Identify which cell holds the provided text, then report its (x, y) central coordinate. 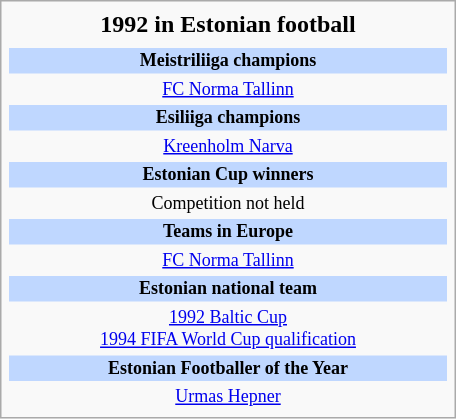
Meistriliiga champions (228, 61)
Urmas Hepner (228, 397)
Estonian Cup winners (228, 175)
Estonian Footballer of the Year (228, 369)
Esiliiga champions (228, 118)
Competition not held (228, 204)
Kreenholm Narva (228, 147)
1992 Baltic Cup1994 FIFA World Cup qualification (228, 329)
1992 in Estonian football (228, 24)
Estonian national team (228, 289)
Teams in Europe (228, 232)
